Detect which cell encompasses the target text, then output its [X, Y] center coordinate. 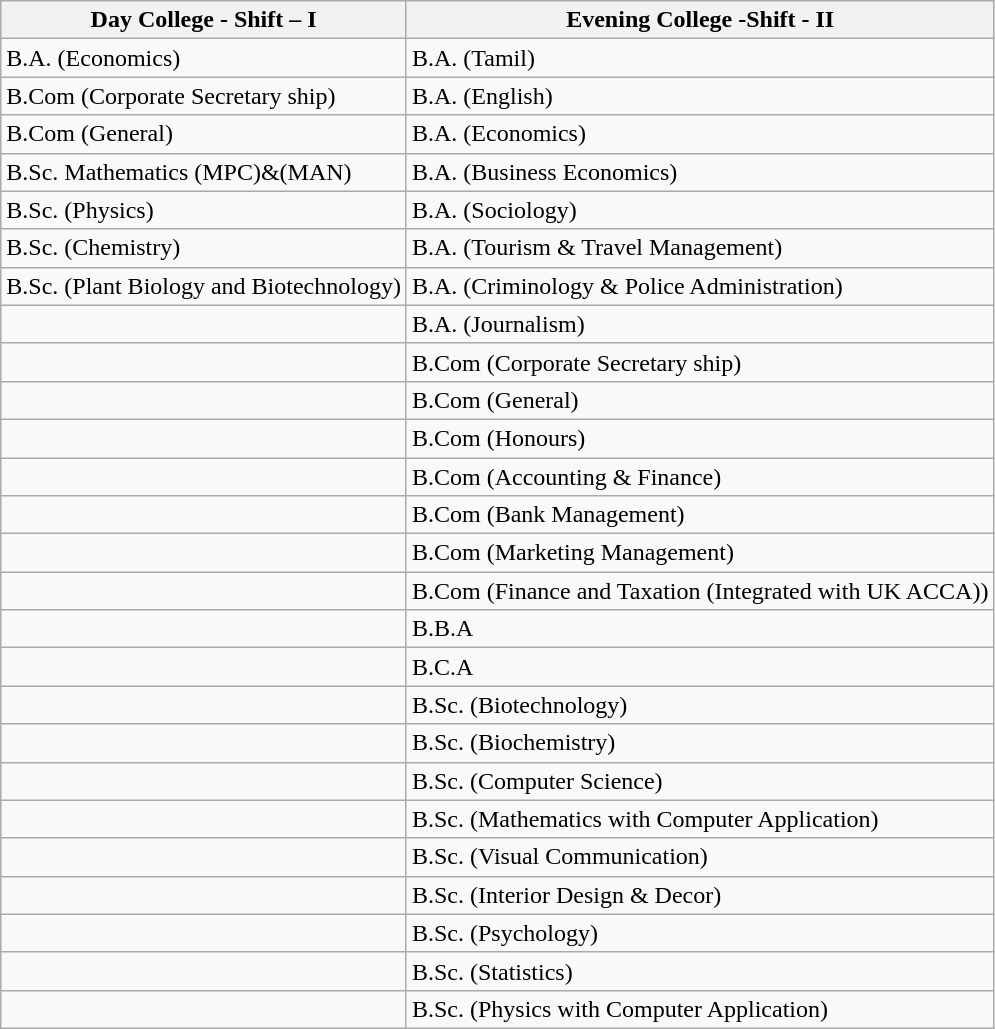
B.B.A [700, 629]
B.Sc. (Biotechnology) [700, 705]
Evening College -Shift - II [700, 20]
B.A. (Tourism & Travel Management) [700, 248]
B.Sc. (Physics) [204, 210]
B.Com (Finance and Taxation (Integrated with UK ACCA)) [700, 591]
B.Sc. (Chemistry) [204, 248]
B.Sc. (Plant Biology and Biotechnology) [204, 286]
B.Sc. (Visual Communication) [700, 857]
B.Sc. (Statistics) [700, 971]
Day College - Shift – I [204, 20]
B.A. (Tamil) [700, 58]
B.Com (Marketing Management) [700, 553]
B.Sc. (Computer Science) [700, 781]
B.Sc. (Interior Design & Decor) [700, 895]
B.Com (Bank Management) [700, 515]
B.A. (Sociology) [700, 210]
B.A. (English) [700, 96]
B.Sc. (Psychology) [700, 933]
B.Com (Accounting & Finance) [700, 477]
B.Com (Honours) [700, 438]
B.C.A [700, 667]
B.A. (Criminology & Police Administration) [700, 286]
B.Sc. (Physics with Computer Application) [700, 1009]
B.Sc. (Mathematics with Computer Application) [700, 819]
B.A. (Business Economics) [700, 172]
B.Sc. Mathematics (MPC)&(MAN) [204, 172]
B.A. (Journalism) [700, 324]
B.Sc. (Biochemistry) [700, 743]
